Find where the given text appears and provide that cell's center as [x, y] coordinate. 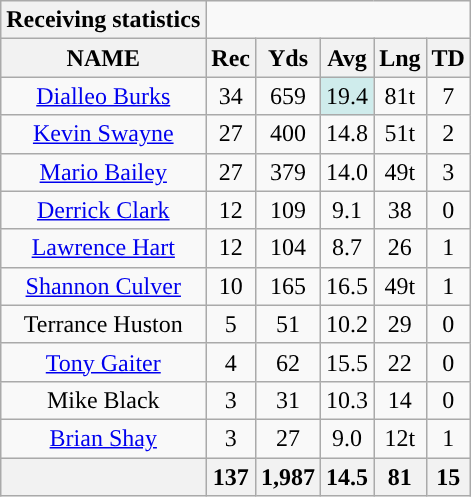
51t [400, 134]
31 [288, 400]
Receiving statistics [104, 20]
14 [400, 400]
10 [231, 286]
Mario Bailey [104, 172]
NAME [104, 58]
51 [288, 324]
Lawrence Hart [104, 248]
Yds [288, 58]
14.5 [348, 477]
81t [400, 96]
9.0 [348, 438]
104 [288, 248]
14.0 [348, 172]
659 [288, 96]
Shannon Culver [104, 286]
Lng [400, 58]
62 [288, 362]
Tony Gaiter [104, 362]
10.2 [348, 324]
TD [448, 58]
5 [231, 324]
Kevin Swayne [104, 134]
34 [231, 96]
22 [400, 362]
16.5 [348, 286]
81 [400, 477]
Mike Black [104, 400]
165 [288, 286]
379 [288, 172]
Dialleo Burks [104, 96]
10.3 [348, 400]
38 [400, 210]
Terrance Huston [104, 324]
19.4 [348, 96]
15 [448, 477]
14.8 [348, 134]
2 [448, 134]
Derrick Clark [104, 210]
12t [400, 438]
Brian Shay [104, 438]
Avg [348, 58]
400 [288, 134]
15.5 [348, 362]
9.1 [348, 210]
109 [288, 210]
7 [448, 96]
1,987 [288, 477]
4 [231, 362]
8.7 [348, 248]
Rec [231, 58]
137 [231, 477]
29 [400, 324]
26 [400, 248]
